Output the (x, y) coordinate of the center of the cell containing the given text.  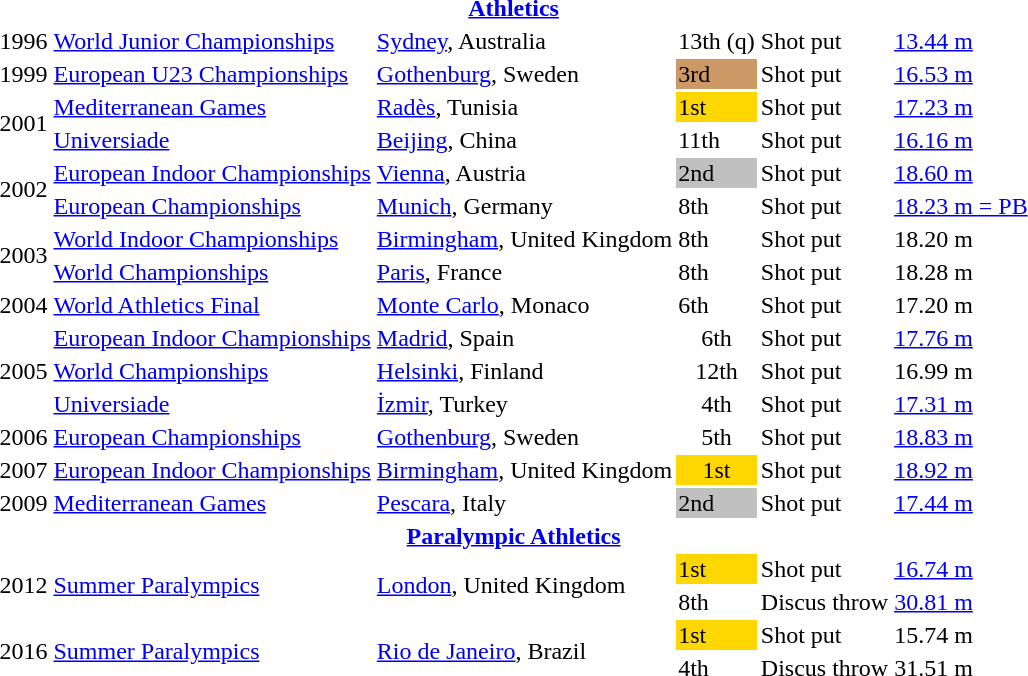
5th (717, 437)
World Indoor Championships (212, 239)
11th (717, 140)
12th (717, 371)
Munich, Germany (524, 206)
Vienna, Austria (524, 173)
Pescara, Italy (524, 503)
Madrid, Spain (524, 338)
Monte Carlo, Monaco (524, 305)
Summer Paralympics (212, 586)
European U23 Championships (212, 74)
Paris, France (524, 272)
Radès, Tunisia (524, 107)
İzmir, Turkey (524, 404)
4th (717, 404)
Beijing, China (524, 140)
London, United Kingdom (524, 586)
World Athletics Final (212, 305)
3rd (717, 74)
Helsinki, Finland (524, 371)
Sydney, Australia (524, 41)
Discus throw (824, 602)
World Junior Championships (212, 41)
13th (q) (717, 41)
